Scan for the cell matching the given text and deliver its (x, y) coordinate at center. 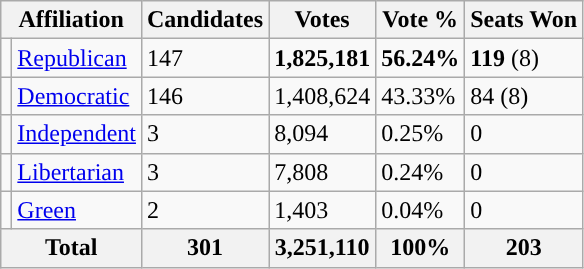
Democratic (77, 96)
Seats Won (524, 20)
3,251,110 (322, 248)
119 (8) (524, 58)
0.25% (420, 134)
0.04% (420, 210)
43.33% (420, 96)
1,403 (322, 210)
Green (77, 210)
1,408,624 (322, 96)
0.24% (420, 172)
Votes (322, 20)
Candidates (204, 20)
56.24% (420, 58)
1,825,181 (322, 58)
203 (524, 248)
Libertarian (77, 172)
8,094 (322, 134)
Vote % (420, 20)
Republican (77, 58)
7,808 (322, 172)
147 (204, 58)
Total (72, 248)
146 (204, 96)
Independent (77, 134)
100% (420, 248)
84 (8) (524, 96)
2 (204, 210)
Affiliation (72, 20)
301 (204, 248)
